Identify which cell holds the provided text, then report its (x, y) central coordinate. 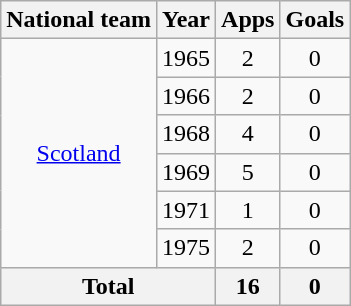
Total (108, 286)
1975 (186, 248)
1968 (186, 134)
1966 (186, 96)
1969 (186, 172)
Scotland (79, 153)
4 (248, 134)
1971 (186, 210)
Goals (315, 20)
1 (248, 210)
Apps (248, 20)
1965 (186, 58)
16 (248, 286)
5 (248, 172)
Year (186, 20)
National team (79, 20)
